Detect which cell encompasses the target text, then output its [X, Y] center coordinate. 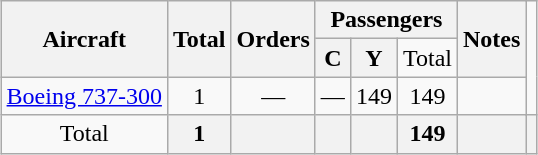
Boeing 737-300 [84, 96]
Orders [273, 39]
Passengers [386, 20]
C [332, 58]
Notes [492, 39]
Aircraft [84, 39]
Y [374, 58]
